Detect which cell encompasses the target text, then output its [x, y] center coordinate. 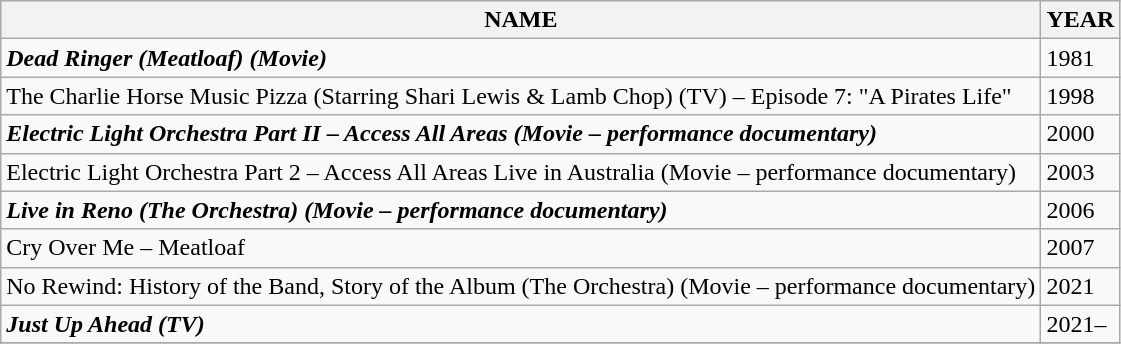
NAME [521, 20]
Dead Ringer (Meatloaf) (Movie) [521, 58]
Live in Reno (The Orchestra) (Movie – performance documentary) [521, 210]
Electric Light Orchestra Part II – Access All Areas (Movie – performance documentary) [521, 134]
2003 [1080, 172]
1998 [1080, 96]
Electric Light Orchestra Part 2 – Access All Areas Live in Australia (Movie – performance documentary) [521, 172]
No Rewind: History of the Band, Story of the Album (The Orchestra) (Movie – performance documentary) [521, 286]
1981 [1080, 58]
YEAR [1080, 20]
2000 [1080, 134]
The Charlie Horse Music Pizza (Starring Shari Lewis & Lamb Chop) (TV) – Episode 7: "A Pirates Life" [521, 96]
Cry Over Me – Meatloaf [521, 248]
2007 [1080, 248]
2021 [1080, 286]
Just Up Ahead (TV) [521, 324]
2021– [1080, 324]
2006 [1080, 210]
